Capture the cell that displays the provided text and extract its [X, Y] central coordinate. 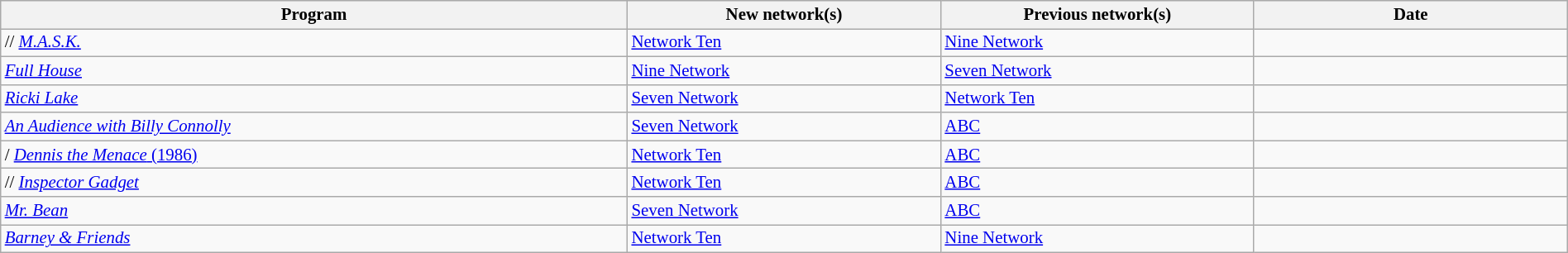
Program [314, 15]
New network(s) [784, 15]
Date [1411, 15]
Ricki Lake [314, 98]
Previous network(s) [1097, 15]
Mr. Bean [314, 211]
An Audience with Billy Connolly [314, 126]
// M.A.S.K. [314, 42]
/ Dennis the Menace (1986) [314, 155]
Full House [314, 70]
Barney & Friends [314, 238]
// Inspector Gadget [314, 183]
